Determine the (x, y) coordinate at the center of the cell enclosing the given text.  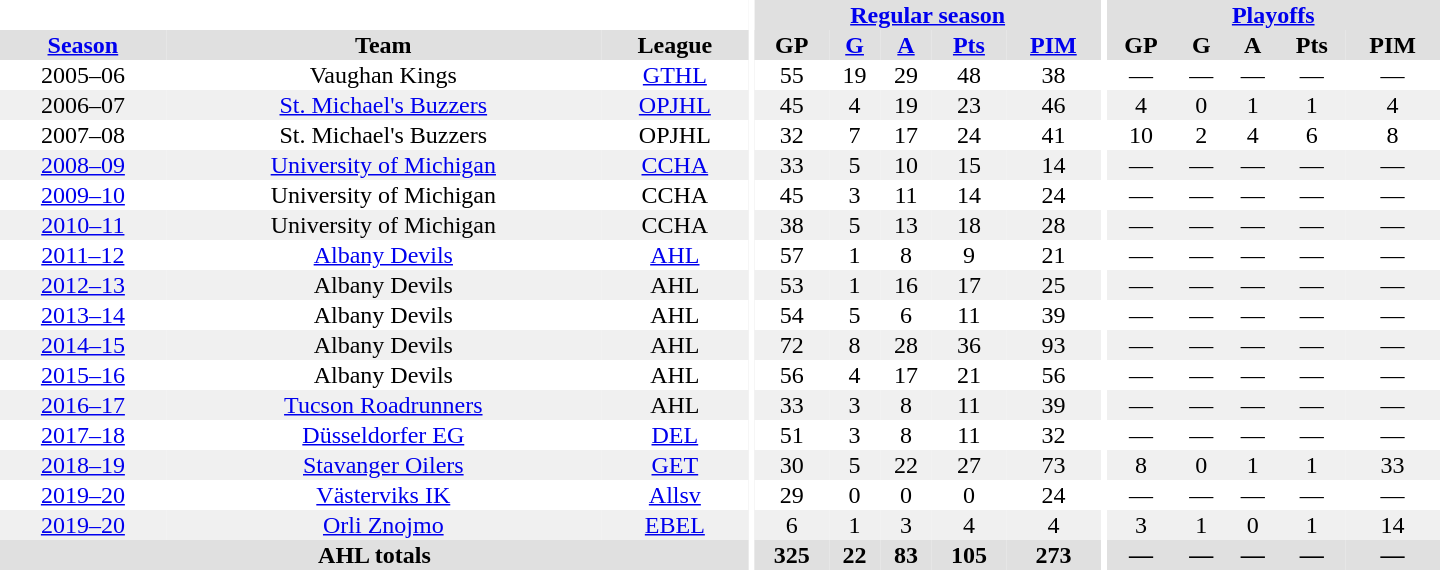
Team (384, 45)
GET (675, 465)
2009–10 (83, 195)
15 (969, 165)
30 (792, 465)
55 (792, 75)
Düsseldorfer EG (384, 435)
25 (1054, 285)
54 (792, 315)
41 (1054, 135)
51 (792, 435)
72 (792, 345)
DEL (675, 435)
57 (792, 255)
46 (1054, 105)
Tucson Roadrunners (384, 405)
48 (969, 75)
13 (906, 225)
Season (83, 45)
AHL totals (374, 555)
Regular season (928, 15)
273 (1054, 555)
2 (1202, 135)
2014–15 (83, 345)
18 (969, 225)
105 (969, 555)
Vaughan Kings (384, 75)
9 (969, 255)
27 (969, 465)
2017–18 (83, 435)
2005–06 (83, 75)
2012–13 (83, 285)
2016–17 (83, 405)
23 (969, 105)
2007–08 (83, 135)
GTHL (675, 75)
Stavanger Oilers (384, 465)
2015–16 (83, 375)
2011–12 (83, 255)
Allsv (675, 495)
Playoffs (1273, 15)
73 (1054, 465)
83 (906, 555)
2008–09 (83, 165)
2010–11 (83, 225)
League (675, 45)
Västerviks IK (384, 495)
93 (1054, 345)
2006–07 (83, 105)
16 (906, 285)
2018–19 (83, 465)
2013–14 (83, 315)
325 (792, 555)
53 (792, 285)
36 (969, 345)
7 (854, 135)
EBEL (675, 525)
Orli Znojmo (384, 525)
